Find where the given text appears and provide that cell's center as (X, Y) coordinate. 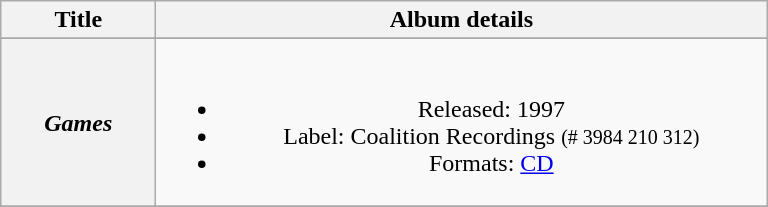
Album details (462, 20)
Released: 1997Label: Coalition Recordings (# 3984 210 312)Formats: CD (462, 122)
Title (78, 20)
Games (78, 122)
